Identify which cell holds the provided text, then report its [X, Y] central coordinate. 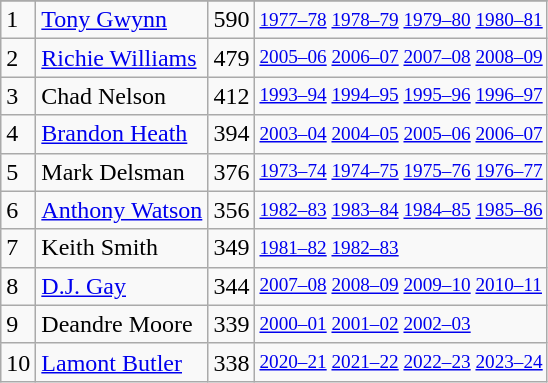
Lamont Butler [122, 362]
1981–82 1982–83 [401, 248]
Richie Williams [122, 58]
Tony Gwynn [122, 20]
Mark Delsman [122, 172]
4 [18, 134]
2000–01 2001–02 2002–03 [401, 324]
2020–21 2021–22 2022–23 2023–24 [401, 362]
3 [18, 96]
349 [232, 248]
1977–78 1978–79 1979–80 1980–81 [401, 20]
479 [232, 58]
Chad Nelson [122, 96]
1973–74 1974–75 1975–76 1976–77 [401, 172]
376 [232, 172]
590 [232, 20]
Keith Smith [122, 248]
2003–04 2004–05 2005–06 2006–07 [401, 134]
Anthony Watson [122, 210]
394 [232, 134]
5 [18, 172]
344 [232, 286]
1993–94 1994–95 1995–96 1996–97 [401, 96]
6 [18, 210]
D.J. Gay [122, 286]
10 [18, 362]
2007–08 2008–09 2009–10 2010–11 [401, 286]
338 [232, 362]
Deandre Moore [122, 324]
412 [232, 96]
Brandon Heath [122, 134]
9 [18, 324]
2005–06 2006–07 2007–08 2008–09 [401, 58]
2 [18, 58]
8 [18, 286]
1982–83 1983–84 1984–85 1985–86 [401, 210]
7 [18, 248]
1 [18, 20]
356 [232, 210]
339 [232, 324]
